From the cell containing the given text, extract its center point as (X, Y) coordinate. 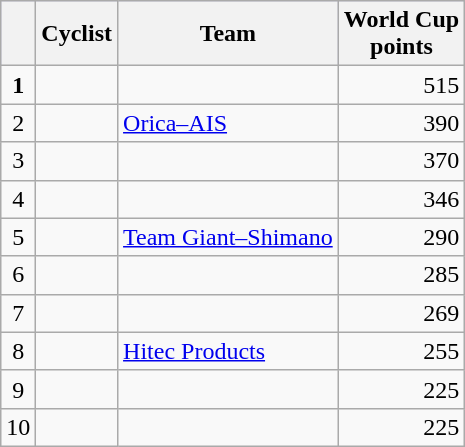
3 (18, 161)
6 (18, 275)
8 (18, 351)
1 (18, 85)
4 (18, 199)
255 (401, 351)
World Cuppoints (401, 34)
Team (228, 34)
290 (401, 237)
2 (18, 123)
Team Giant–Shimano (228, 237)
390 (401, 123)
Orica–AIS (228, 123)
346 (401, 199)
515 (401, 85)
5 (18, 237)
7 (18, 313)
10 (18, 427)
Hitec Products (228, 351)
370 (401, 161)
269 (401, 313)
Cyclist (77, 34)
285 (401, 275)
9 (18, 389)
